Find where the given text appears and provide that cell's center as (X, Y) coordinate. 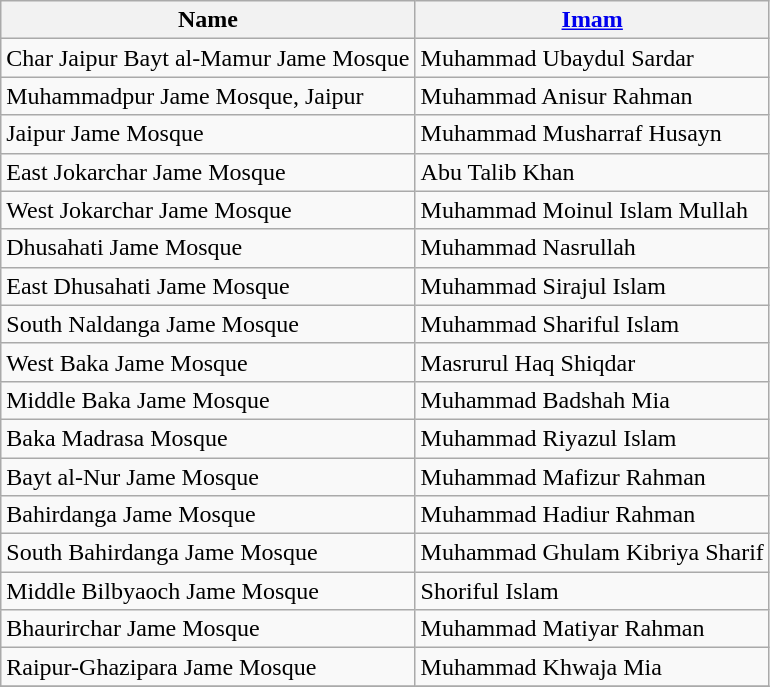
Jaipur Jame Mosque (208, 134)
Muhammad Sirajul Islam (592, 286)
Bayt al-Nur Jame Mosque (208, 477)
Muhammad Anisur Rahman (592, 96)
West Baka Jame Mosque (208, 362)
Muhammad Ubaydul Sardar (592, 58)
Muhammad Musharraf Husayn (592, 134)
Muhammad Ghulam Kibriya Sharif (592, 553)
Dhusahati Jame Mosque (208, 248)
Muhammad Riyazul Islam (592, 438)
Shoriful Islam (592, 591)
South Naldanga Jame Mosque (208, 324)
Muhammad Matiyar Rahman (592, 629)
Muhammad Khwaja Mia (592, 667)
Name (208, 20)
Raipur-Ghazipara Jame Mosque (208, 667)
Bhaurirchar Jame Mosque (208, 629)
Middle Bilbyaoch Jame Mosque (208, 591)
Char Jaipur Bayt al-Mamur Jame Mosque (208, 58)
Masrurul Haq Shiqdar (592, 362)
Muhammadpur Jame Mosque, Jaipur (208, 96)
Imam (592, 20)
Abu Talib Khan (592, 172)
Muhammad Nasrullah (592, 248)
South Bahirdanga Jame Mosque (208, 553)
East Dhusahati Jame Mosque (208, 286)
Baka Madrasa Mosque (208, 438)
Muhammad Shariful Islam (592, 324)
East Jokarchar Jame Mosque (208, 172)
West Jokarchar Jame Mosque (208, 210)
Muhammad Badshah Mia (592, 400)
Muhammad Moinul Islam Mullah (592, 210)
Muhammad Hadiur Rahman (592, 515)
Muhammad Mafizur Rahman (592, 477)
Bahirdanga Jame Mosque (208, 515)
Middle Baka Jame Mosque (208, 400)
